Return the [X, Y] coordinate for the center point of the cell that contains the specified text.  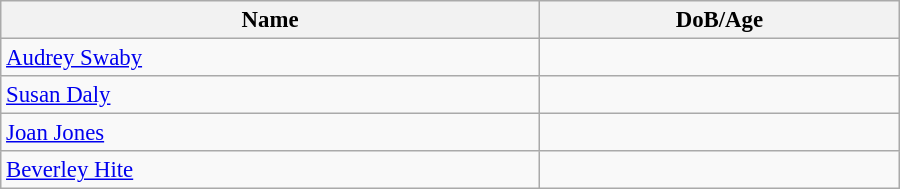
Beverley Hite [270, 170]
DoB/Age [719, 20]
Name [270, 20]
Susan Daly [270, 95]
Audrey Swaby [270, 58]
Joan Jones [270, 133]
